Detect which cell encompasses the target text, then output its (x, y) center coordinate. 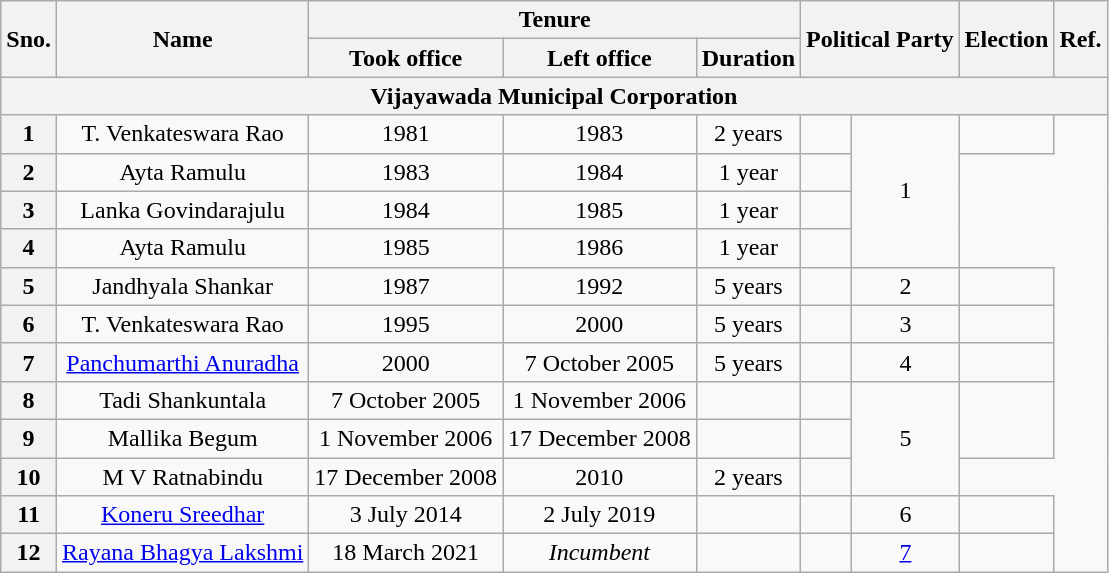
3 July 2014 (406, 515)
1986 (599, 248)
Ref. (1080, 39)
Left office (599, 58)
Rayana Bhagya Lakshmi (183, 553)
8 (29, 400)
Duration (748, 58)
Lanka Govindarajulu (183, 210)
Vijayawada Municipal Corporation (554, 96)
Political Party (880, 39)
Koneru Sreedhar (183, 515)
Sno. (29, 39)
Name (183, 39)
1992 (599, 286)
10 (29, 477)
Mallika Begum (183, 438)
1987 (406, 286)
1981 (406, 134)
Took office (406, 58)
2010 (599, 477)
9 (29, 438)
1995 (406, 324)
2 July 2019 (599, 515)
Incumbent (599, 553)
12 (29, 553)
M V Ratnabindu (183, 477)
11 (29, 515)
Panchumarthi Anuradha (183, 362)
Tenure (555, 20)
Tadi Shankuntala (183, 400)
Election (1006, 39)
Jandhyala Shankar (183, 286)
18 March 2021 (406, 553)
